Detect which cell encompasses the target text, then output its [X, Y] center coordinate. 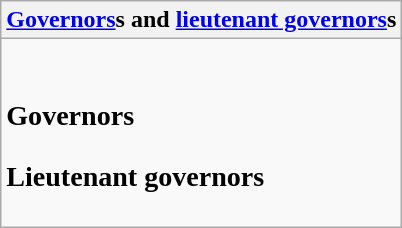
GovernorsLieutenant governors [202, 133]
Governorss and lieutenant governorss [202, 20]
